Detect which cell encompasses the target text, then output its (X, Y) center coordinate. 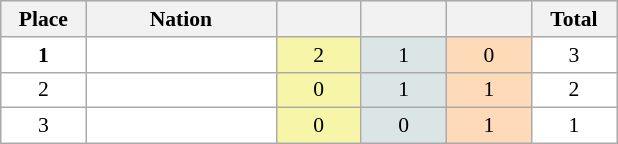
Total (574, 19)
Nation (181, 19)
Place (44, 19)
